Return [x, y] of the center of cell containing provided text 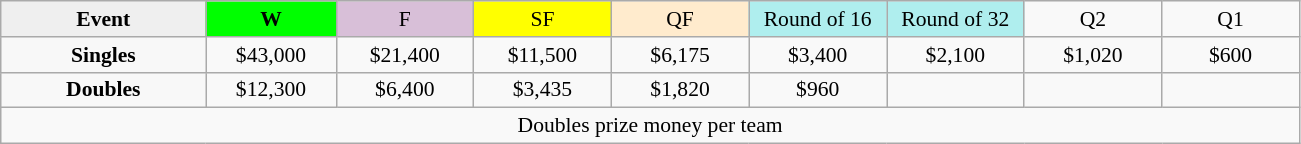
$2,100 [955, 55]
Event [104, 19]
Round of 16 [818, 19]
$43,000 [271, 55]
$6,175 [680, 55]
Doubles prize money per team [650, 126]
F [405, 19]
W [271, 19]
$21,400 [405, 55]
$1,020 [1093, 55]
$6,400 [405, 90]
$1,820 [680, 90]
Round of 32 [955, 19]
Q1 [1231, 19]
QF [680, 19]
$600 [1231, 55]
Q2 [1093, 19]
$960 [818, 90]
$3,435 [543, 90]
$11,500 [543, 55]
Doubles [104, 90]
SF [543, 19]
$12,300 [271, 90]
Singles [104, 55]
$3,400 [818, 55]
